From the cell containing the given text, extract its center point as (x, y) coordinate. 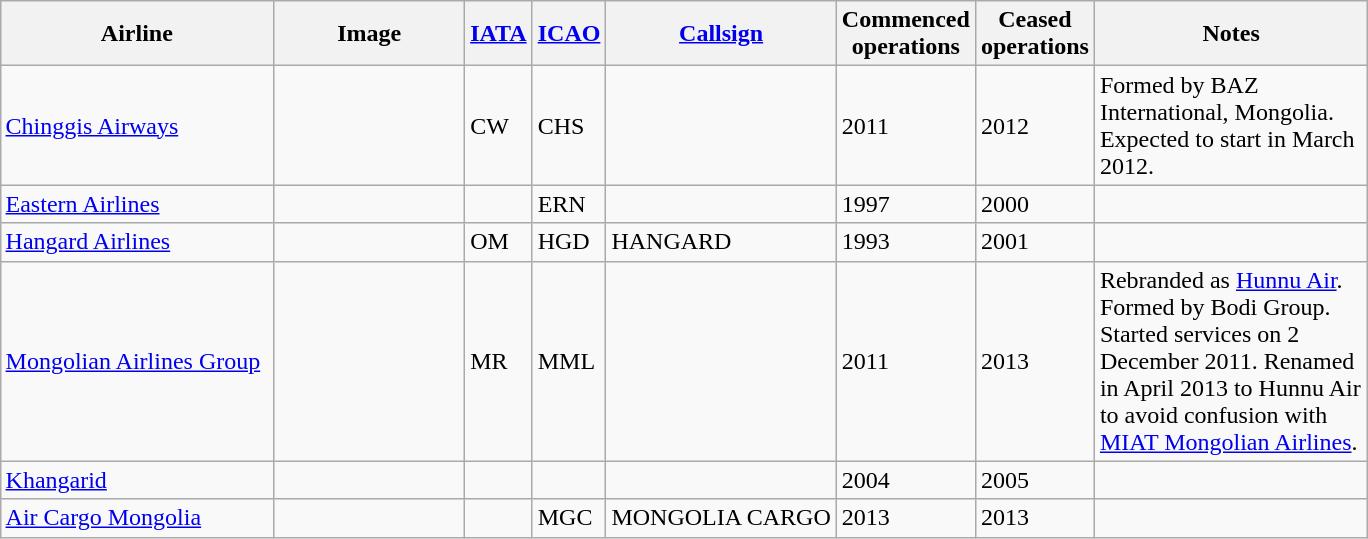
Callsign (721, 34)
2005 (1034, 480)
2001 (1034, 242)
HANGARD (721, 242)
Hangard Airlines (137, 242)
OM (499, 242)
2004 (906, 480)
Airline (137, 34)
Ceasedoperations (1034, 34)
2000 (1034, 204)
MGC (569, 518)
Notes (1231, 34)
Formed by BAZ International, Mongolia. Expected to start in March 2012. (1231, 126)
Air Cargo Mongolia (137, 518)
CW (499, 126)
Eastern Airlines (137, 204)
ERN (569, 204)
Mongolian Airlines Group (137, 361)
Khangarid (137, 480)
1997 (906, 204)
IATA (499, 34)
2012 (1034, 126)
1993 (906, 242)
Commencedoperations (906, 34)
Chinggis Airways (137, 126)
Image (370, 34)
MML (569, 361)
HGD (569, 242)
MR (499, 361)
ICAO (569, 34)
CHS (569, 126)
MONGOLIA CARGO (721, 518)
